Output the (X, Y) coordinate of the center of the cell containing the given text.  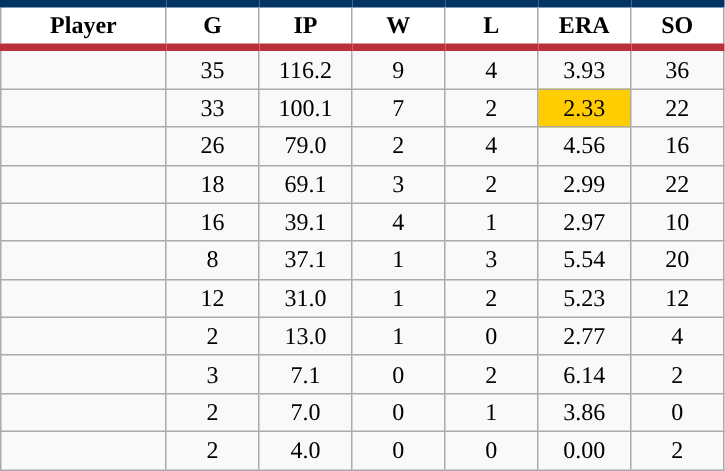
Player (84, 26)
26 (212, 146)
3.86 (584, 412)
3.93 (584, 68)
37.1 (306, 260)
L (492, 26)
ERA (584, 26)
116.2 (306, 68)
7.0 (306, 412)
G (212, 26)
33 (212, 108)
0.00 (584, 450)
2.77 (584, 336)
20 (678, 260)
13.0 (306, 336)
79.0 (306, 146)
6.14 (584, 374)
5.23 (584, 298)
18 (212, 184)
100.1 (306, 108)
7 (398, 108)
31.0 (306, 298)
2.99 (584, 184)
2.33 (584, 108)
4.56 (584, 146)
36 (678, 68)
35 (212, 68)
W (398, 26)
39.1 (306, 222)
7.1 (306, 374)
10 (678, 222)
SO (678, 26)
69.1 (306, 184)
9 (398, 68)
8 (212, 260)
4.0 (306, 450)
5.54 (584, 260)
IP (306, 26)
2.97 (584, 222)
